Scan for the cell matching the given text and deliver its (x, y) coordinate at center. 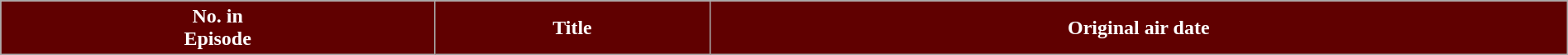
Original air date (1138, 28)
No. inEpisode (218, 28)
Title (572, 28)
